Capture the cell that displays the provided text and extract its (X, Y) central coordinate. 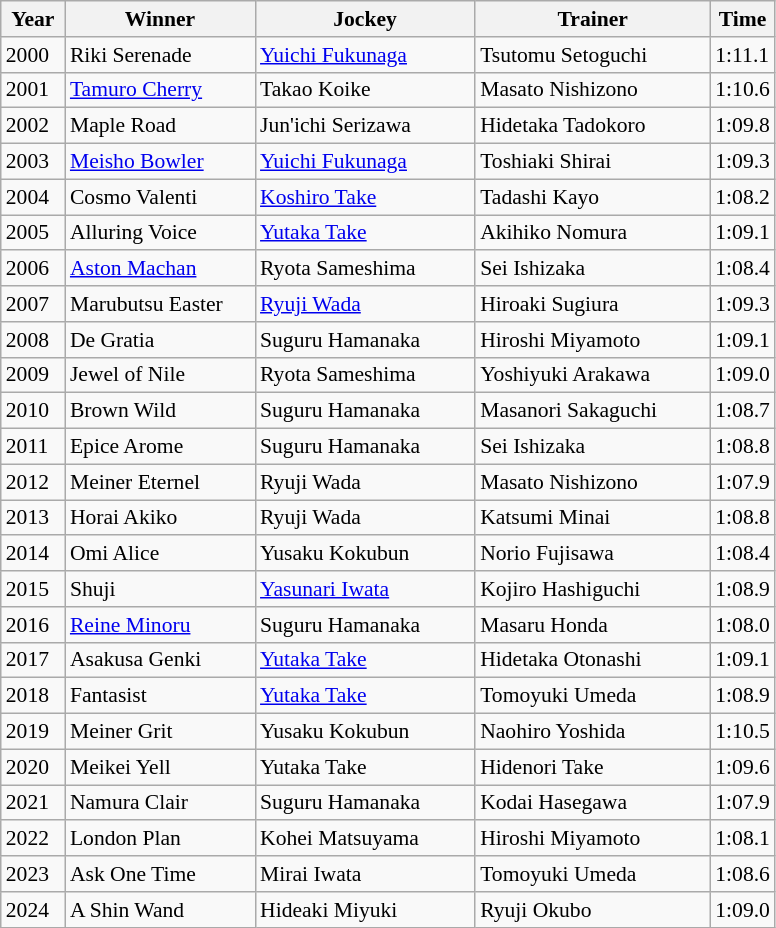
1:08.6 (742, 874)
Winner (160, 19)
2023 (33, 874)
Omi Alice (160, 554)
Norio Fujisawa (592, 554)
2000 (33, 55)
Jewel of Nile (160, 375)
Meiner Grit (160, 732)
2006 (33, 269)
2013 (33, 518)
2012 (33, 482)
Toshiaki Shirai (592, 162)
Fantasist (160, 696)
2007 (33, 304)
2005 (33, 233)
Takao Koike (365, 90)
2017 (33, 660)
Tsutomu Setoguchi (592, 55)
Masanori Sakaguchi (592, 411)
Masaru Honda (592, 625)
2015 (33, 589)
Tadashi Kayo (592, 197)
Yasunari Iwata (365, 589)
Katsumi Minai (592, 518)
2019 (33, 732)
Ryuji Okubo (592, 910)
1:08.2 (742, 197)
2020 (33, 767)
2018 (33, 696)
Tamuro Cherry (160, 90)
Maple Road (160, 126)
Cosmo Valenti (160, 197)
2009 (33, 375)
1:09.6 (742, 767)
2010 (33, 411)
Hidetaka Otonashi (592, 660)
2022 (33, 839)
Asakusa Genki (160, 660)
1:08.0 (742, 625)
Shuji (160, 589)
2011 (33, 447)
1:11.1 (742, 55)
London Plan (160, 839)
Hiroaki Sugiura (592, 304)
Riki Serenade (160, 55)
Koshiro Take (365, 197)
2014 (33, 554)
2008 (33, 340)
2024 (33, 910)
De Gratia (160, 340)
Kohei Matsuyama (365, 839)
Jockey (365, 19)
Hideaki Miyuki (365, 910)
2021 (33, 803)
Yoshiyuki Arakawa (592, 375)
Hidenori Take (592, 767)
Time (742, 19)
1:08.7 (742, 411)
Kodai Hasegawa (592, 803)
Akihiko Nomura (592, 233)
2002 (33, 126)
1:08.1 (742, 839)
Alluring Voice (160, 233)
Horai Akiko (160, 518)
Namura Clair (160, 803)
Naohiro Yoshida (592, 732)
Trainer (592, 19)
Year (33, 19)
2001 (33, 90)
Epice Arome (160, 447)
Mirai Iwata (365, 874)
1:10.6 (742, 90)
Brown Wild (160, 411)
A Shin Wand (160, 910)
1:09.8 (742, 126)
Kojiro Hashiguchi (592, 589)
Reine Minoru (160, 625)
1:10.5 (742, 732)
2016 (33, 625)
Hidetaka Tadokoro (592, 126)
Meikei Yell (160, 767)
Ask One Time (160, 874)
Aston Machan (160, 269)
Meisho Bowler (160, 162)
Marubutsu Easter (160, 304)
Meiner Eternel (160, 482)
2003 (33, 162)
2004 (33, 197)
Jun'ichi Serizawa (365, 126)
